For the text-containing cell, return its midpoint in (X, Y) coordinate format. 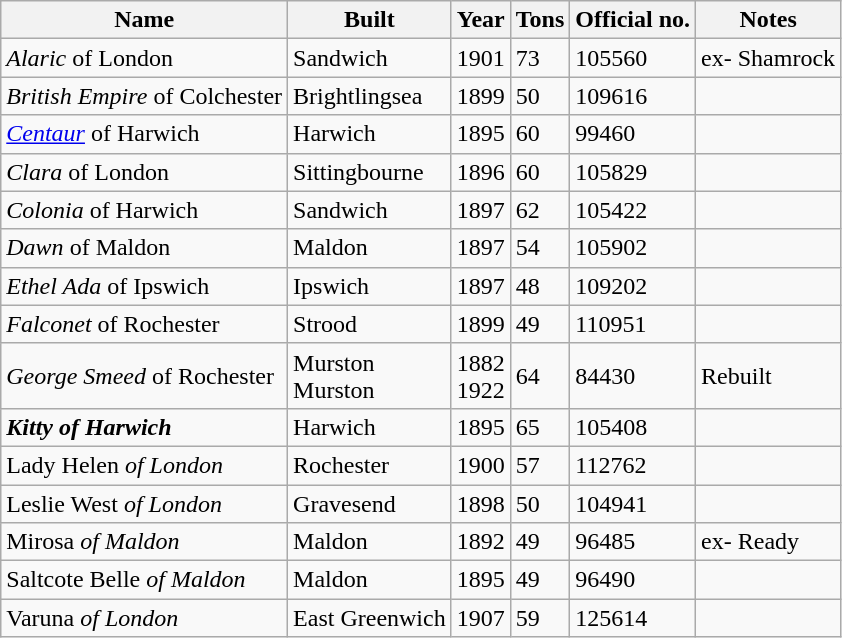
Mirosa of Maldon (144, 542)
1898 (480, 503)
96485 (633, 542)
105422 (633, 210)
57 (540, 465)
112762 (633, 465)
Ethel Ada of Ipswich (144, 286)
Clara of London (144, 172)
East Greenwich (370, 618)
54 (540, 248)
Year (480, 20)
65 (540, 427)
Brightlingsea (370, 96)
99460 (633, 134)
104941 (633, 503)
18821922 (480, 376)
1907 (480, 618)
1901 (480, 58)
48 (540, 286)
84430 (633, 376)
Strood (370, 324)
105408 (633, 427)
ex- Shamrock (768, 58)
109616 (633, 96)
Colonia of Harwich (144, 210)
Alaric of London (144, 58)
Dawn of Maldon (144, 248)
73 (540, 58)
Official no. (633, 20)
British Empire of Colchester (144, 96)
Name (144, 20)
64 (540, 376)
125614 (633, 618)
Lady Helen of London (144, 465)
Rochester (370, 465)
105902 (633, 248)
MurstonMurston (370, 376)
Ipswich (370, 286)
Gravesend (370, 503)
105560 (633, 58)
105829 (633, 172)
1892 (480, 542)
62 (540, 210)
1896 (480, 172)
Kitty of Harwich (144, 427)
Rebuilt (768, 376)
110951 (633, 324)
96490 (633, 580)
109202 (633, 286)
Notes (768, 20)
ex- Ready (768, 542)
Saltcote Belle of Maldon (144, 580)
Sittingbourne (370, 172)
Tons (540, 20)
Falconet of Rochester (144, 324)
59 (540, 618)
Leslie West of London (144, 503)
1900 (480, 465)
George Smeed of Rochester (144, 376)
Built (370, 20)
Centaur of Harwich (144, 134)
Varuna of London (144, 618)
